Return [X, Y] of the center of cell containing provided text 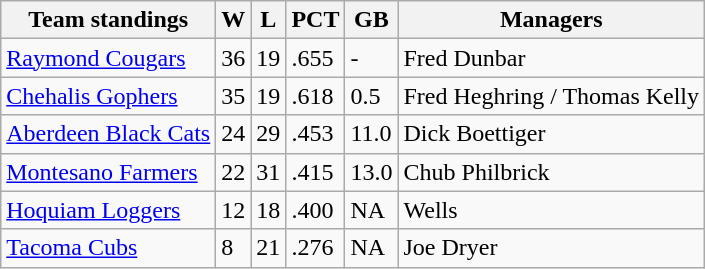
L [268, 20]
8 [234, 248]
Tacoma Cubs [108, 248]
Chub Philbrick [552, 172]
Raymond Cougars [108, 58]
- [372, 58]
29 [268, 134]
22 [234, 172]
35 [234, 96]
13.0 [372, 172]
11.0 [372, 134]
18 [268, 210]
24 [234, 134]
PCT [316, 20]
.618 [316, 96]
Montesano Farmers [108, 172]
31 [268, 172]
0.5 [372, 96]
36 [234, 58]
.400 [316, 210]
Hoquiam Loggers [108, 210]
GB [372, 20]
Fred Dunbar [552, 58]
W [234, 20]
.453 [316, 134]
Fred Heghring / Thomas Kelly [552, 96]
21 [268, 248]
.655 [316, 58]
Joe Dryer [552, 248]
Chehalis Gophers [108, 96]
Wells [552, 210]
.415 [316, 172]
Managers [552, 20]
Aberdeen Black Cats [108, 134]
12 [234, 210]
Team standings [108, 20]
Dick Boettiger [552, 134]
.276 [316, 248]
